Find where the given text appears and provide that cell's center as [x, y] coordinate. 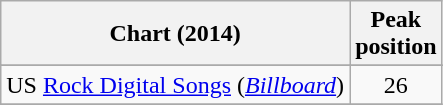
Peakposition [396, 34]
26 [396, 85]
Chart (2014) [176, 34]
US Rock Digital Songs (Billboard) [176, 85]
